Provide the [X, Y] coordinate of the cell's center where the given text is located.  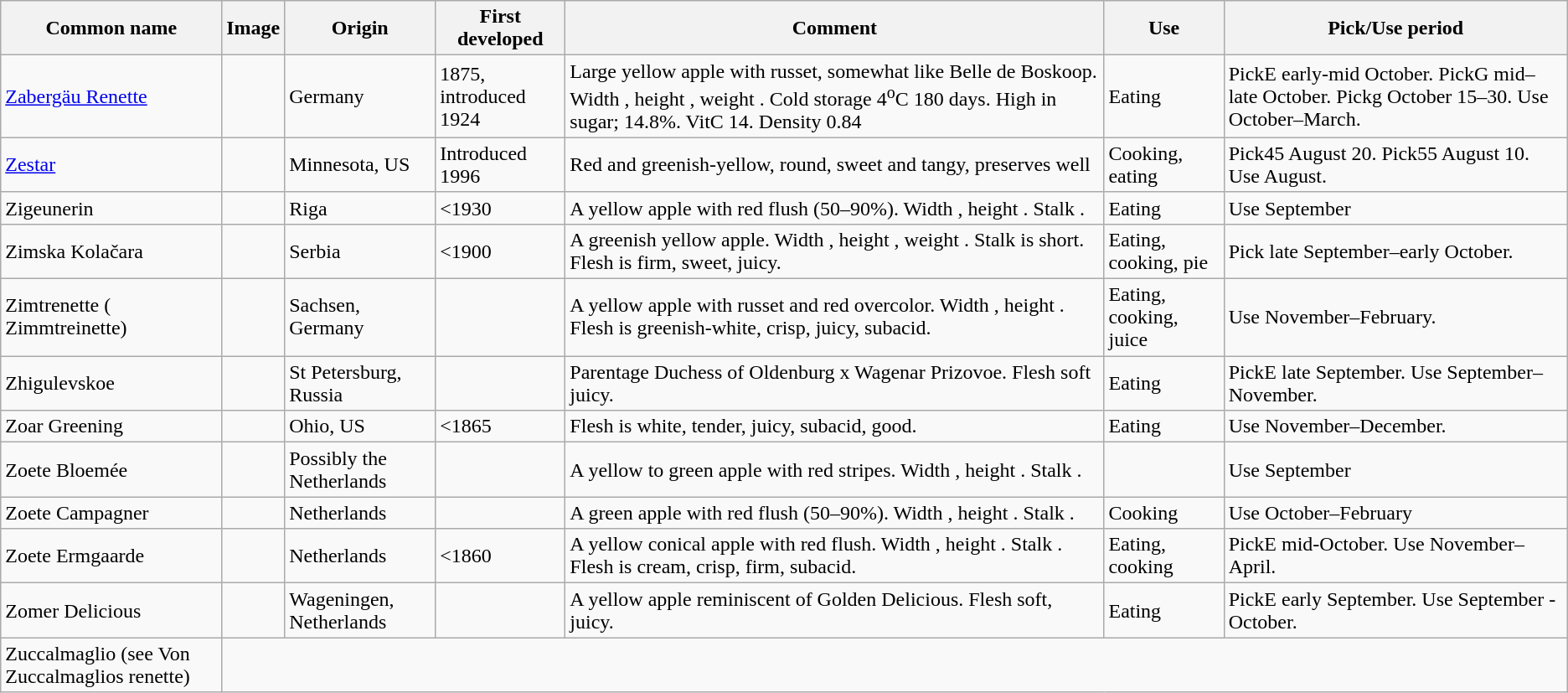
Possibly the Netherlands [360, 469]
Flesh is white, tender, juicy, subacid, good. [834, 427]
Red and greenish-yellow, round, sweet and tangy, preserves well [834, 164]
1875, introduced 1924 [501, 97]
Zuccalmaglio (see Von Zuccalmaglios renette) [111, 665]
Pick45 August 20. Pick55 August 10. Use August. [1395, 164]
A green apple with red flush (50–90%). Width , height . Stalk . [834, 513]
Germany [360, 97]
PickE early September. Use September - October. [1395, 610]
A greenish yellow apple. Width , height , weight . Stalk is short. Flesh is firm, sweet, juicy. [834, 251]
Origin [360, 28]
Serbia [360, 251]
Zhigulevskoe [111, 384]
<1900 [501, 251]
PickE early-mid October. PickG mid–late October. Pickg October 15–30. Use October–March. [1395, 97]
Zimska Kolačara [111, 251]
<1865 [501, 427]
Use [1164, 28]
A yellow apple with russet and red overcolor. Width , height . Flesh is greenish-white, crisp, juicy, subacid. [834, 318]
Pick/Use period [1395, 28]
St Petersburg, Russia [360, 384]
Sachsen, Germany [360, 318]
Introduced 1996 [501, 164]
<1860 [501, 556]
Use October–February [1395, 513]
Zoete Bloemée [111, 469]
Eating, cooking, juice [1164, 318]
Zestar [111, 164]
Comment [834, 28]
Use November–February. [1395, 318]
Image [253, 28]
Zimtrenette ( Zimmtreinette) [111, 318]
A yellow apple with red flush (50–90%). Width , height . Stalk . [834, 208]
Zoete Ermgaarde [111, 556]
A yellow apple reminiscent of Golden Delicious. Flesh soft, juicy. [834, 610]
Zigeunerin [111, 208]
PickE late September. Use September–November. [1395, 384]
PickE mid-October. Use November–April. [1395, 556]
Parentage Duchess of Oldenburg x Wagenar Prizovoe. Flesh soft juicy. [834, 384]
Eating, cooking [1164, 556]
Cooking [1164, 513]
Cooking, eating [1164, 164]
Wageningen, Netherlands [360, 610]
<1930 [501, 208]
Ohio, US [360, 427]
First developed [501, 28]
Zoete Campagner [111, 513]
Eating, cooking, pie [1164, 251]
Riga [360, 208]
Use November–December. [1395, 427]
Zoar Greening [111, 427]
Zabergäu Renette [111, 97]
A yellow to green apple with red stripes. Width , height . Stalk . [834, 469]
Minnesota, US [360, 164]
Zomer Delicious [111, 610]
Pick late September–early October. [1395, 251]
A yellow conical apple with red flush. Width , height . Stalk . Flesh is cream, crisp, firm, subacid. [834, 556]
Common name [111, 28]
